Extract the (x, y) coordinate from the center of the cell holding the provided text.  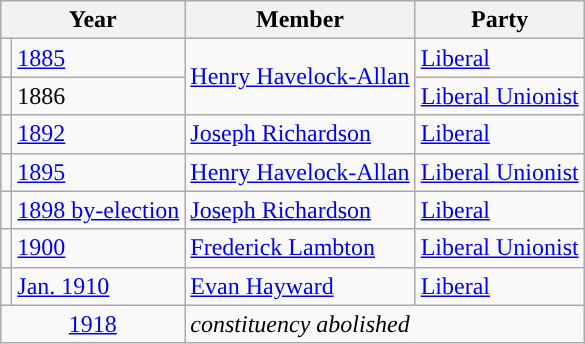
Evan Hayward (300, 286)
1892 (98, 134)
Frederick Lambton (300, 248)
Jan. 1910 (98, 286)
Year (93, 20)
1918 (93, 324)
constituency abolished (384, 324)
1885 (98, 58)
1886 (98, 96)
Member (300, 20)
1898 by-election (98, 210)
Party (500, 20)
1900 (98, 248)
1895 (98, 172)
